Locate the cell with the specified text and output its (x, y) center coordinate. 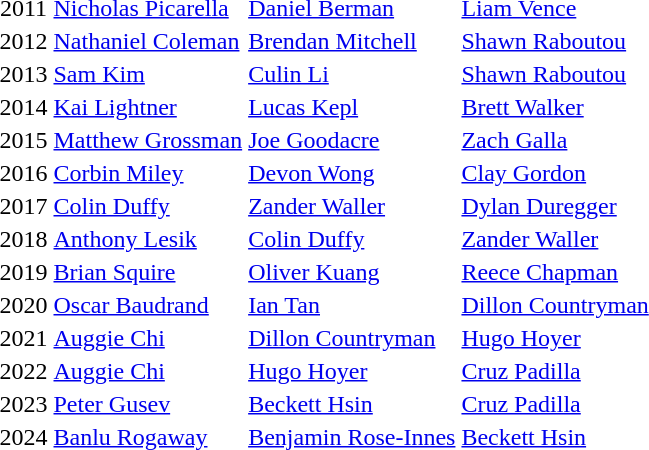
Brian Squire (148, 272)
Oliver Kuang (352, 272)
Lucas Kepl (352, 107)
Beckett Hsin (352, 404)
Hugo Hoyer (352, 371)
Nathaniel Coleman (148, 41)
Devon Wong (352, 173)
Joe Goodacre (352, 140)
Culin Li (352, 74)
Matthew Grossman (148, 140)
Dillon Countryman (352, 338)
Brendan Mitchell (352, 41)
Sam Kim (148, 74)
Oscar Baudrand (148, 305)
Corbin Miley (148, 173)
Kai Lightner (148, 107)
Anthony Lesik (148, 239)
Ian Tan (352, 305)
Zander Waller (352, 206)
Peter Gusev (148, 404)
